Provide the (x, y) coordinate of the cell's center where the given text is located.  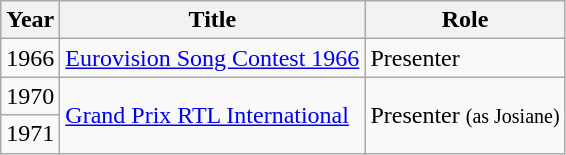
1970 (30, 96)
Presenter (465, 58)
Presenter (as Josiane) (465, 115)
Role (465, 20)
Grand Prix RTL International (212, 115)
1971 (30, 134)
Year (30, 20)
Title (212, 20)
1966 (30, 58)
Eurovision Song Contest 1966 (212, 58)
